Scan for the cell matching the given text and deliver its (x, y) coordinate at center. 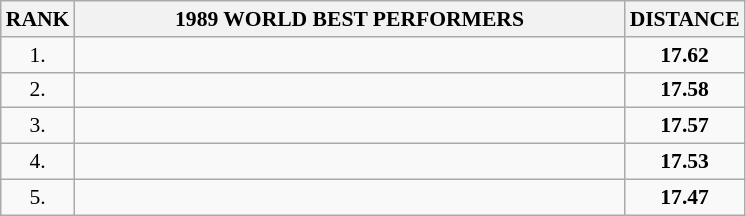
DISTANCE (685, 19)
2. (38, 90)
17.53 (685, 162)
1. (38, 55)
3. (38, 126)
RANK (38, 19)
17.62 (685, 55)
17.47 (685, 197)
17.58 (685, 90)
17.57 (685, 126)
5. (38, 197)
1989 WORLD BEST PERFORMERS (349, 19)
4. (38, 162)
